Find where the given text appears and provide that cell's center as [X, Y] coordinate. 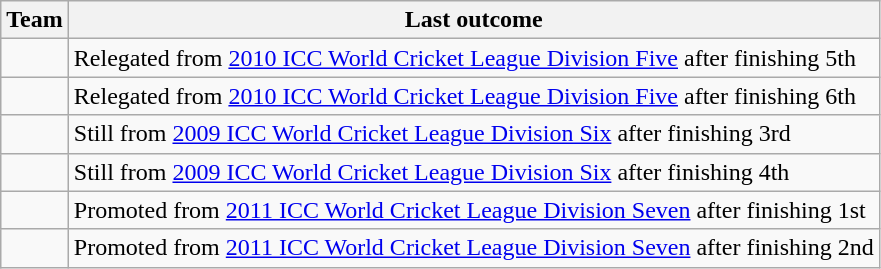
Last outcome [474, 20]
Still from 2009 ICC World Cricket League Division Six after finishing 4th [474, 172]
Team [35, 20]
Relegated from 2010 ICC World Cricket League Division Five after finishing 5th [474, 58]
Relegated from 2010 ICC World Cricket League Division Five after finishing 6th [474, 96]
Promoted from 2011 ICC World Cricket League Division Seven after finishing 2nd [474, 248]
Still from 2009 ICC World Cricket League Division Six after finishing 3rd [474, 134]
Promoted from 2011 ICC World Cricket League Division Seven after finishing 1st [474, 210]
